Pinpoint the cell where the given text exists, returning its (X, Y) midpoint coordinate. 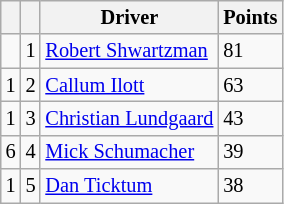
6 (11, 152)
2 (31, 85)
39 (250, 152)
Robert Shwartzman (129, 51)
81 (250, 51)
3 (31, 118)
Points (250, 17)
5 (31, 186)
Driver (129, 17)
Dan Ticktum (129, 186)
43 (250, 118)
Mick Schumacher (129, 152)
Christian Lundgaard (129, 118)
38 (250, 186)
4 (31, 152)
63 (250, 85)
Callum Ilott (129, 85)
